Detect which cell encompasses the target text, then output its (x, y) center coordinate. 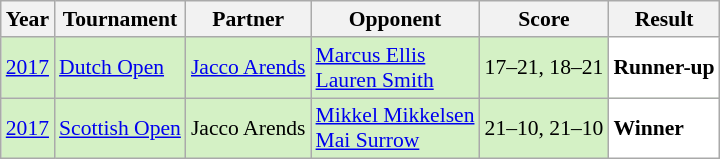
Partner (248, 19)
Mikkel Mikkelsen Mai Surrow (396, 128)
Runner-up (664, 68)
Score (544, 19)
Scottish Open (120, 128)
Winner (664, 128)
Tournament (120, 19)
Year (28, 19)
Result (664, 19)
Marcus Ellis Lauren Smith (396, 68)
Dutch Open (120, 68)
21–10, 21–10 (544, 128)
Opponent (396, 19)
17–21, 18–21 (544, 68)
